Pinpoint the cell where the given text exists, returning its (X, Y) midpoint coordinate. 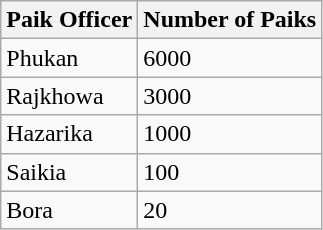
Phukan (70, 58)
100 (230, 172)
Bora (70, 210)
6000 (230, 58)
Paik Officer (70, 20)
Rajkhowa (70, 96)
Saikia (70, 172)
Hazarika (70, 134)
3000 (230, 96)
1000 (230, 134)
Number of Paiks (230, 20)
20 (230, 210)
